Provide the (x, y) coordinate of the cell's center where the given text is located.  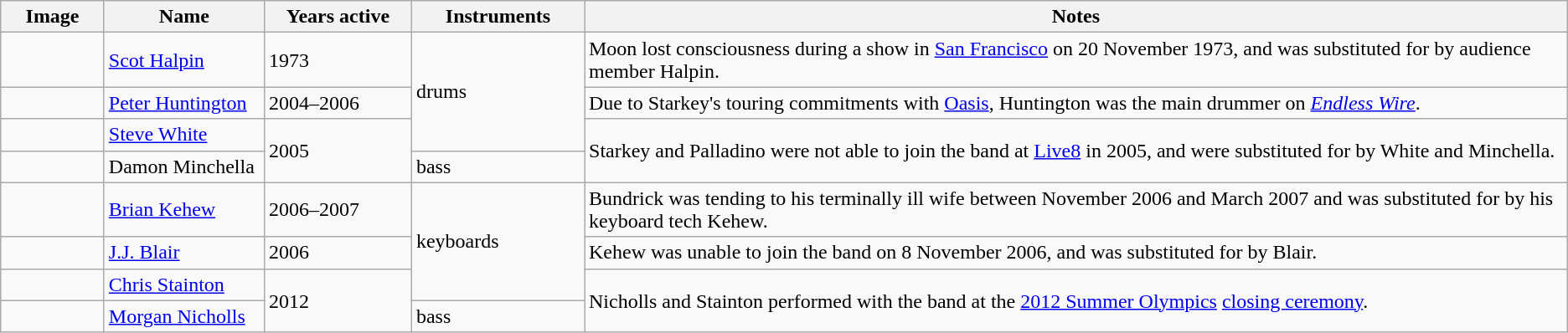
Steve White (184, 135)
Moon lost consciousness during a show in San Francisco on 20 November 1973, and was substituted for by audience member Halpin. (1076, 60)
Due to Starkey's touring commitments with Oasis, Huntington was the main drummer on Endless Wire. (1076, 103)
Damon Minchella (184, 166)
Kehew was unable to join the band on 8 November 2006, and was substituted for by Blair. (1076, 253)
Starkey and Palladino were not able to join the band at Live8 in 2005, and were substituted for by White and Minchella. (1076, 151)
J.J. Blair (184, 253)
2006–2007 (338, 209)
Nicholls and Stainton performed with the band at the 2012 Summer Olympics closing ceremony. (1076, 300)
Notes (1076, 17)
Peter Huntington (184, 103)
keyboards (498, 241)
2006 (338, 253)
Chris Stainton (184, 284)
drums (498, 92)
Brian Kehew (184, 209)
2004–2006 (338, 103)
2012 (338, 300)
Years active (338, 17)
2005 (338, 151)
1973 (338, 60)
Morgan Nicholls (184, 316)
Scot Halpin (184, 60)
Instruments (498, 17)
Bundrick was tending to his terminally ill wife between November 2006 and March 2007 and was substituted for by his keyboard tech Kehew. (1076, 209)
Image (53, 17)
Name (184, 17)
